Provide the [X, Y] coordinate of the cell's center where the given text is located.  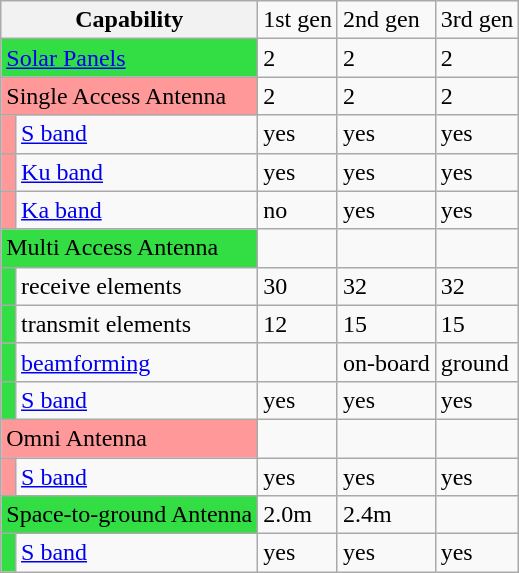
Multi Access Antenna [130, 248]
Ku band [137, 172]
no [298, 210]
receive elements [137, 286]
2.4m [386, 515]
transmit elements [137, 324]
Space-to-ground Antenna [130, 515]
2nd gen [386, 20]
Omni Antenna [130, 438]
beamforming [137, 362]
3rd gen [477, 20]
Capability [130, 20]
Ka band [137, 210]
Single Access Antenna [130, 96]
1st gen [298, 20]
12 [298, 324]
ground [477, 362]
Solar Panels [130, 58]
2.0m [298, 515]
on-board [386, 362]
30 [298, 286]
